Return [x, y] of the center of cell containing provided text 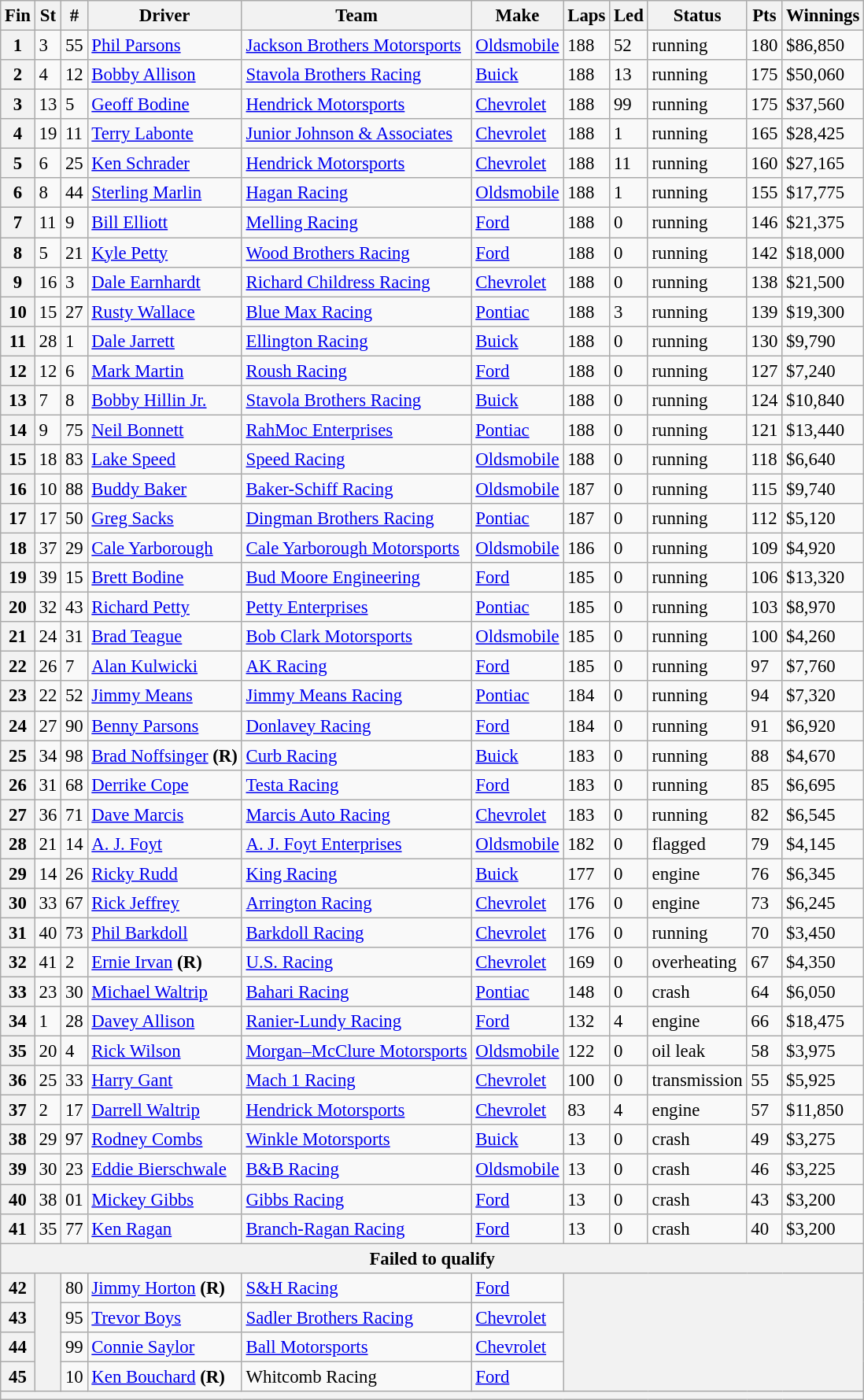
98 [74, 755]
$37,560 [823, 105]
Testa Racing [356, 785]
Davey Allison [164, 1021]
Laps [587, 16]
Trevor Boys [164, 1317]
$8,970 [823, 608]
Fin [18, 16]
$4,350 [823, 962]
Speed Racing [356, 460]
165 [765, 134]
$3,275 [823, 1140]
Make [518, 16]
$3,225 [823, 1169]
Rick Wilson [164, 1051]
91 [765, 726]
$9,790 [823, 341]
146 [765, 223]
Hagan Racing [356, 193]
94 [765, 696]
70 [765, 933]
$7,760 [823, 667]
$9,740 [823, 489]
Derrike Cope [164, 785]
64 [765, 992]
Bahari Racing [356, 992]
flagged [697, 844]
transmission [697, 1080]
$6,920 [823, 726]
80 [74, 1287]
$18,000 [823, 253]
Greg Sacks [164, 519]
Whitcomb Racing [356, 1376]
$6,640 [823, 460]
Harry Gant [164, 1080]
$4,260 [823, 637]
Dale Jarrett [164, 341]
St [47, 16]
Neil Bonnett [164, 430]
Ken Ragan [164, 1228]
Petty Enterprises [356, 608]
Ken Bouchard (R) [164, 1376]
$4,145 [823, 844]
$5,120 [823, 519]
Dave Marcis [164, 815]
Rodney Combs [164, 1140]
160 [765, 164]
Baker-Schiff Racing [356, 489]
$10,840 [823, 401]
King Racing [356, 874]
Ken Schrader [164, 164]
A. J. Foyt [164, 844]
Roush Racing [356, 371]
82 [765, 815]
$5,925 [823, 1080]
68 [74, 785]
$11,850 [823, 1110]
Ranier-Lundy Racing [356, 1021]
A. J. Foyt Enterprises [356, 844]
$86,850 [823, 46]
109 [765, 549]
76 [765, 874]
S&H Racing [356, 1287]
$6,245 [823, 903]
Bob Clark Motorsports [356, 637]
Geoff Bodine [164, 105]
$17,775 [823, 193]
139 [765, 312]
Benny Parsons [164, 726]
Mickey Gibbs [164, 1199]
Gibbs Racing [356, 1199]
142 [765, 253]
$27,165 [823, 164]
77 [74, 1228]
Connie Saylor [164, 1347]
Blue Max Racing [356, 312]
Branch-Ragan Racing [356, 1228]
118 [765, 460]
Sterling Marlin [164, 193]
Kyle Petty [164, 253]
$6,050 [823, 992]
Mark Martin [164, 371]
Morgan–McClure Motorsports [356, 1051]
Ellington Racing [356, 341]
Ball Motorsports [356, 1347]
Buddy Baker [164, 489]
Bill Elliott [164, 223]
180 [765, 46]
$6,345 [823, 874]
$21,375 [823, 223]
Curb Racing [356, 755]
$3,975 [823, 1051]
Jimmy Means [164, 696]
103 [765, 608]
46 [765, 1169]
Donlavey Racing [356, 726]
Brad Noffsinger (R) [164, 755]
Richard Petty [164, 608]
Arrington Racing [356, 903]
AK Racing [356, 667]
Melling Racing [356, 223]
Cale Yarborough Motorsports [356, 549]
$7,320 [823, 696]
Brad Teague [164, 637]
177 [587, 874]
Ernie Irvan (R) [164, 962]
50 [74, 519]
$21,500 [823, 282]
Jimmy Horton (R) [164, 1287]
Phil Parsons [164, 46]
$28,425 [823, 134]
Richard Childress Racing [356, 282]
Sadler Brothers Racing [356, 1317]
Team [356, 16]
Marcis Auto Racing [356, 815]
Michael Waltrip [164, 992]
$4,670 [823, 755]
148 [587, 992]
106 [765, 578]
122 [587, 1051]
Darrell Waltrip [164, 1110]
Jimmy Means Racing [356, 696]
$19,300 [823, 312]
Driver [164, 16]
# [74, 16]
169 [587, 962]
Jackson Brothers Motorsports [356, 46]
186 [587, 549]
$50,060 [823, 75]
Bud Moore Engineering [356, 578]
$3,450 [823, 933]
Wood Brothers Racing [356, 253]
oil leak [697, 1051]
Bobby Allison [164, 75]
Status [697, 16]
$13,320 [823, 578]
Cale Yarborough [164, 549]
155 [765, 193]
138 [765, 282]
90 [74, 726]
$18,475 [823, 1021]
57 [765, 1110]
Barkdoll Racing [356, 933]
Junior Johnson & Associates [356, 134]
Rusty Wallace [164, 312]
Lake Speed [164, 460]
95 [74, 1317]
Dale Earnhardt [164, 282]
B&B Racing [356, 1169]
Bobby Hillin Jr. [164, 401]
75 [74, 430]
Dingman Brothers Racing [356, 519]
Led [630, 16]
182 [587, 844]
66 [765, 1021]
U.S. Racing [356, 962]
121 [765, 430]
130 [765, 341]
45 [18, 1376]
132 [587, 1021]
Mach 1 Racing [356, 1080]
49 [765, 1140]
Eddie Bierschwale [164, 1169]
overheating [697, 962]
$7,240 [823, 371]
58 [765, 1051]
79 [765, 844]
Brett Bodine [164, 578]
Failed to qualify [433, 1258]
RahMoc Enterprises [356, 430]
01 [74, 1199]
Phil Barkdoll [164, 933]
115 [765, 489]
127 [765, 371]
124 [765, 401]
$13,440 [823, 430]
Winnings [823, 16]
$6,695 [823, 785]
Alan Kulwicki [164, 667]
Winkle Motorsports [356, 1140]
Pts [765, 16]
85 [765, 785]
$6,545 [823, 815]
Ricky Rudd [164, 874]
71 [74, 815]
Rick Jeffrey [164, 903]
42 [18, 1287]
$4,920 [823, 549]
112 [765, 519]
Terry Labonte [164, 134]
